Determine the [X, Y] coordinate at the center of the cell enclosing the given text.  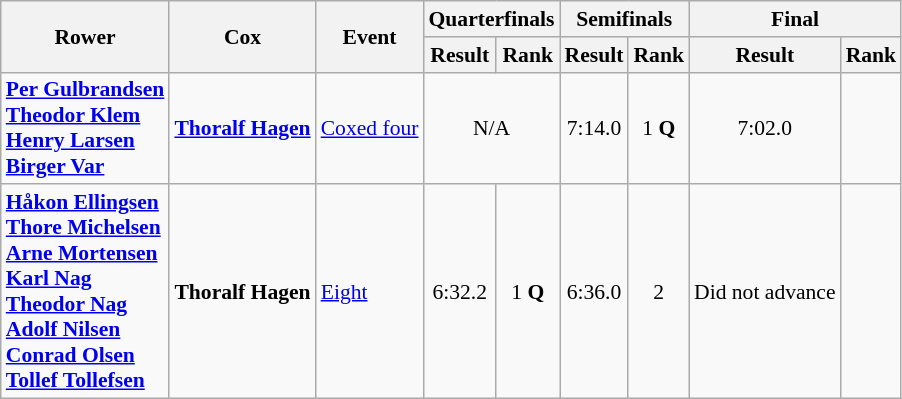
7:02.0 [765, 128]
7:14.0 [594, 128]
2 [658, 292]
6:36.0 [594, 292]
N/A [492, 128]
6:32.2 [460, 292]
Eight [370, 292]
Rower [86, 36]
Did not advance [765, 292]
Event [370, 36]
Coxed four [370, 128]
Quarterfinals [492, 19]
Final [795, 19]
Cox [242, 36]
Håkon Ellingsen Thore Michelsen Arne Mortensen Karl Nag Theodor Nag Adolf Nilsen Conrad Olsen Tollef Tollefsen [86, 292]
Semifinals [624, 19]
Per Gulbrandsen Theodor Klem Henry Larsen Birger Var [86, 128]
